Return the [x, y] coordinate for the center point of the cell that contains the specified text.  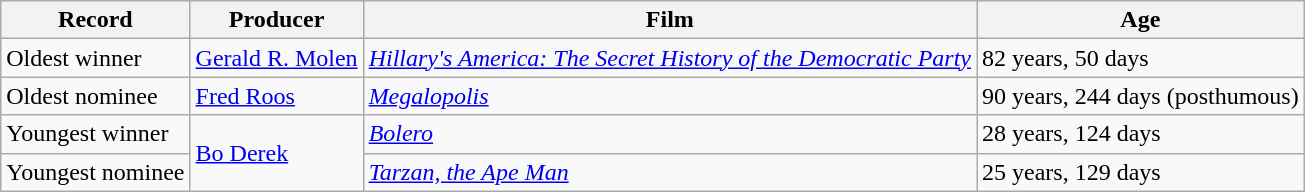
Gerald R. Molen [276, 58]
Oldest winner [96, 58]
25 years, 129 days [1140, 172]
Bo Derek [276, 153]
Record [96, 20]
Age [1140, 20]
Youngest winner [96, 134]
Bolero [670, 134]
Megalopolis [670, 96]
Oldest nominee [96, 96]
90 years, 244 days (posthumous) [1140, 96]
Film [670, 20]
Tarzan, the Ape Man [670, 172]
82 years, 50 days [1140, 58]
Youngest nominee [96, 172]
Fred Roos [276, 96]
28 years, 124 days [1140, 134]
Producer [276, 20]
Hillary's America: The Secret History of the Democratic Party [670, 58]
